Output the (x, y) coordinate of the center of the cell containing the given text.  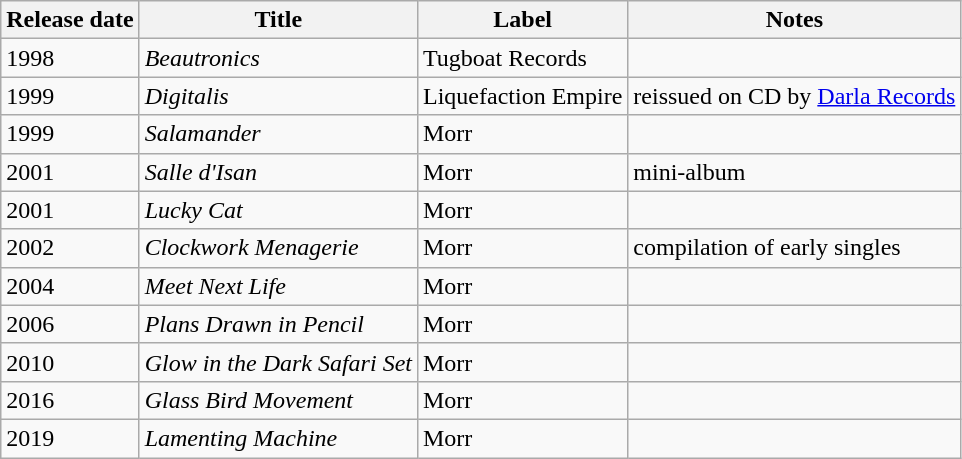
2002 (70, 248)
Lamenting Machine (278, 438)
Label (522, 20)
Clockwork Menagerie (278, 248)
Salamander (278, 134)
compilation of early singles (794, 248)
Release date (70, 20)
2010 (70, 362)
Salle d'Isan (278, 172)
Meet Next Life (278, 286)
Lucky Cat (278, 210)
2016 (70, 400)
2006 (70, 324)
Liquefaction Empire (522, 96)
Plans Drawn in Pencil (278, 324)
mini-album (794, 172)
2004 (70, 286)
Title (278, 20)
Glow in the Dark Safari Set (278, 362)
reissued on CD by Darla Records (794, 96)
Beautronics (278, 58)
Tugboat Records (522, 58)
Glass Bird Movement (278, 400)
Digitalis (278, 96)
1998 (70, 58)
Notes (794, 20)
2019 (70, 438)
